Pinpoint the cell where the given text exists, returning its [x, y] midpoint coordinate. 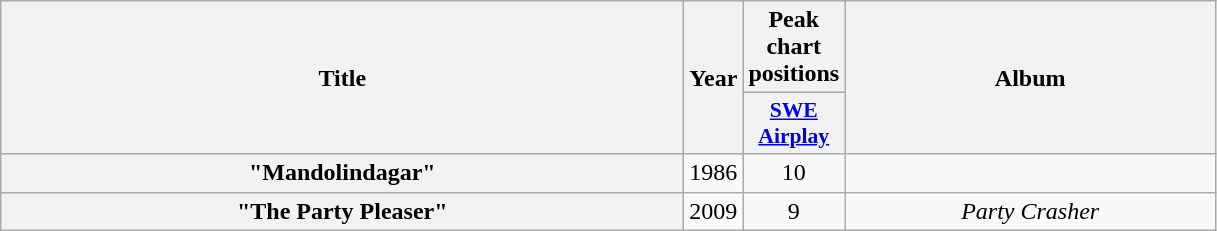
SWEAirplay [794, 124]
Album [1030, 78]
Peak chart positions [794, 47]
2009 [714, 211]
"Mandolindagar" [342, 173]
Party Crasher [1030, 211]
9 [794, 211]
"The Party Pleaser" [342, 211]
1986 [714, 173]
Title [342, 78]
10 [794, 173]
Year [714, 78]
